Capture the cell that displays the provided text and extract its (X, Y) central coordinate. 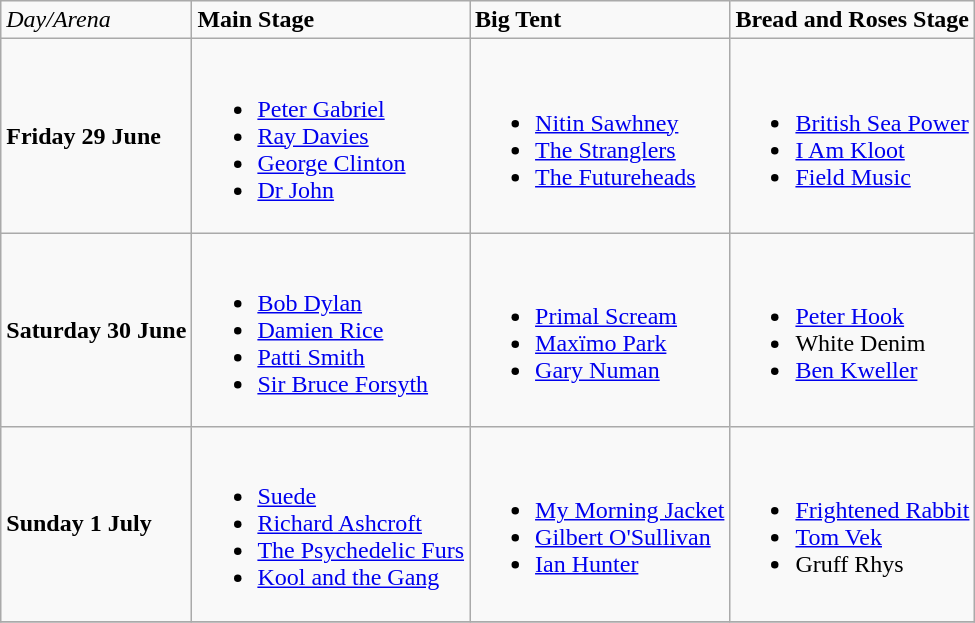
Primal ScreamMaxïmo ParkGary Numan (600, 330)
My Morning JacketGilbert O'SullivanIan Hunter (600, 524)
Saturday 30 June (96, 330)
Peter GabrielRay DaviesGeorge ClintonDr John (331, 136)
Big Tent (600, 20)
Day/Arena (96, 20)
Bread and Roses Stage (852, 20)
Sunday 1 July (96, 524)
Friday 29 June (96, 136)
SuedeRichard AshcroftThe Psychedelic FursKool and the Gang (331, 524)
Frightened RabbitTom VekGruff Rhys (852, 524)
Bob DylanDamien RicePatti SmithSir Bruce Forsyth (331, 330)
Peter HookWhite DenimBen Kweller (852, 330)
Nitin SawhneyThe StranglersThe Futureheads (600, 136)
British Sea PowerI Am KlootField Music (852, 136)
Main Stage (331, 20)
